From the cell containing the given text, extract its center point as [x, y] coordinate. 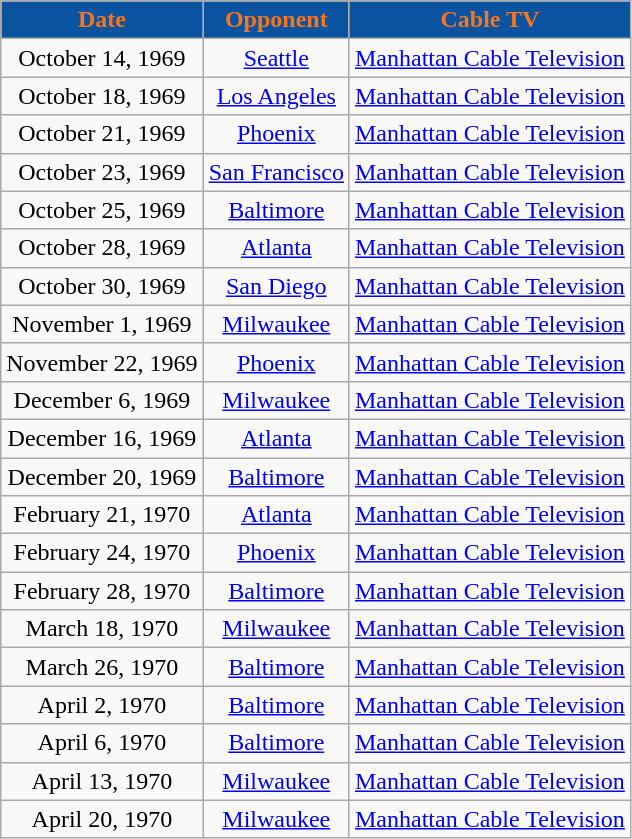
November 1, 1969 [102, 324]
October 14, 1969 [102, 58]
Cable TV [490, 20]
December 20, 1969 [102, 477]
March 18, 1970 [102, 629]
February 24, 1970 [102, 553]
November 22, 1969 [102, 362]
December 16, 1969 [102, 438]
Opponent [276, 20]
October 25, 1969 [102, 210]
December 6, 1969 [102, 400]
March 26, 1970 [102, 667]
April 20, 1970 [102, 819]
San Francisco [276, 172]
Date [102, 20]
October 18, 1969 [102, 96]
October 21, 1969 [102, 134]
Seattle [276, 58]
October 23, 1969 [102, 172]
February 28, 1970 [102, 591]
April 6, 1970 [102, 743]
February 21, 1970 [102, 515]
October 28, 1969 [102, 248]
Los Angeles [276, 96]
San Diego [276, 286]
October 30, 1969 [102, 286]
April 2, 1970 [102, 705]
April 13, 1970 [102, 781]
